Locate the cell with the specified text and output its (x, y) center coordinate. 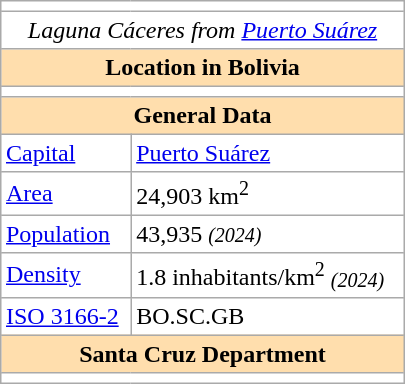
Area (66, 194)
Location in Bolivia (203, 68)
General Data (203, 116)
BO.SC.GB (268, 316)
Laguna Cáceres from Puerto Suárez (203, 30)
ISO 3166-2 (66, 316)
Density (66, 275)
Santa Cruz Department (203, 354)
Puerto Suárez (268, 153)
24,903 km2 (268, 194)
Capital (66, 153)
1.8 inhabitants/km2 (2024) (268, 275)
43,935 (2024) (268, 235)
Population (66, 235)
